For the text-containing cell, return its midpoint in [X, Y] coordinate format. 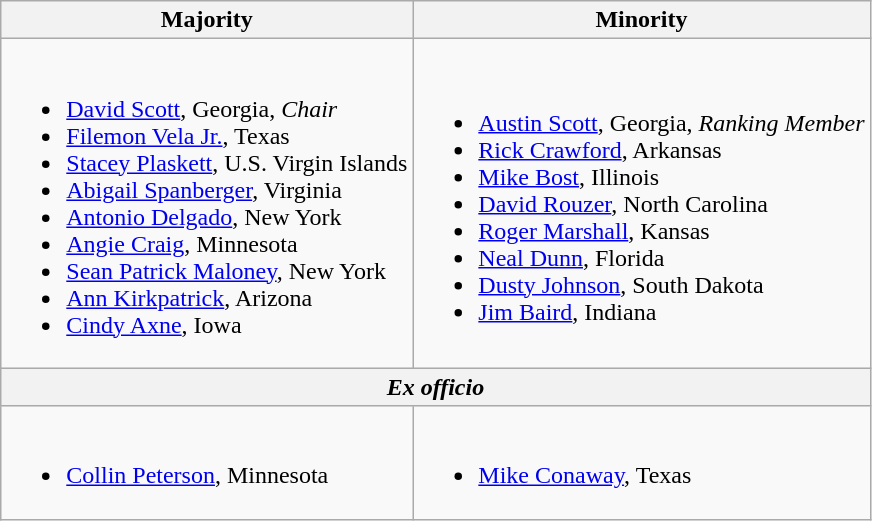
Ex officio [436, 387]
Majority [207, 20]
Minority [642, 20]
Collin Peterson, Minnesota [207, 462]
Mike Conaway, Texas [642, 462]
